Locate the cell with the specified text and output its (x, y) center coordinate. 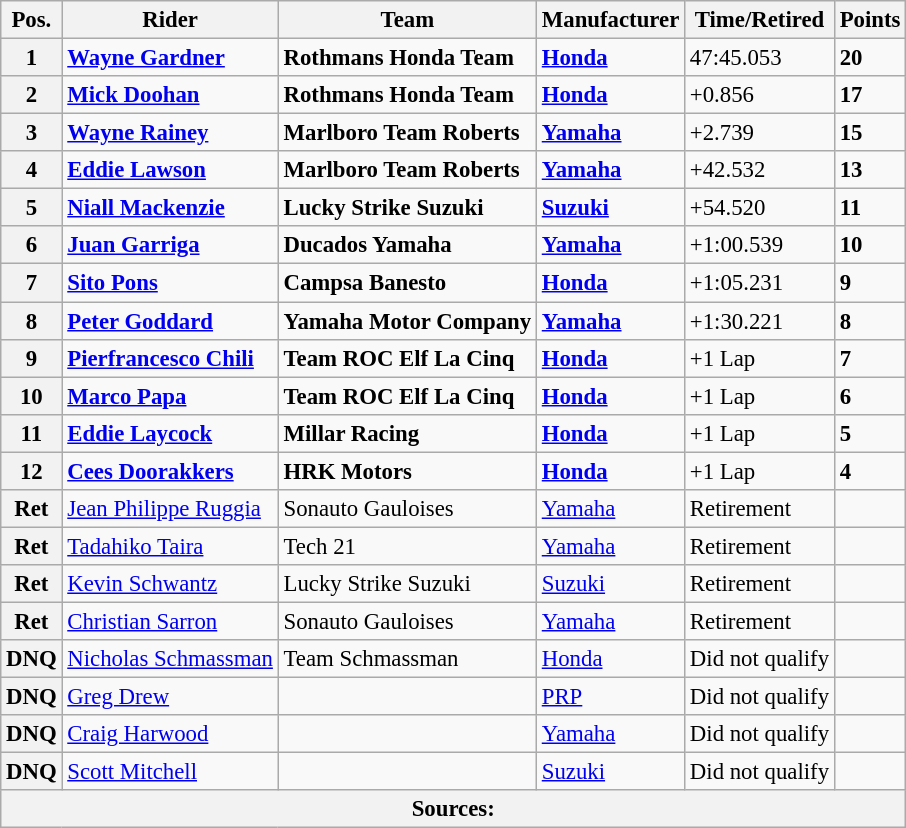
+1:30.221 (760, 321)
3 (32, 133)
Scott Mitchell (170, 772)
Team (407, 20)
Nicholas Schmassman (170, 659)
Manufacturer (610, 20)
Marco Papa (170, 396)
Juan Garriga (170, 245)
+2.739 (760, 133)
Points (870, 20)
+42.532 (760, 170)
Tadahiko Taira (170, 546)
Peter Goddard (170, 321)
Niall Mackenzie (170, 208)
Campsa Banesto (407, 283)
Sito Pons (170, 283)
Ducados Yamaha (407, 245)
Mick Doohan (170, 95)
2 (32, 95)
1 (32, 58)
Wayne Rainey (170, 133)
+0.856 (760, 95)
Pos. (32, 20)
Rider (170, 20)
Sources: (454, 809)
Eddie Lawson (170, 170)
PRP (610, 697)
17 (870, 95)
Pierfrancesco Chili (170, 358)
15 (870, 133)
47:45.053 (760, 58)
Millar Racing (407, 433)
Eddie Laycock (170, 433)
Craig Harwood (170, 734)
Tech 21 (407, 546)
HRK Motors (407, 471)
Jean Philippe Ruggia (170, 509)
Christian Sarron (170, 621)
Cees Doorakkers (170, 471)
+54.520 (760, 208)
Greg Drew (170, 697)
Yamaha Motor Company (407, 321)
+1:00.539 (760, 245)
20 (870, 58)
Team Schmassman (407, 659)
Kevin Schwantz (170, 584)
13 (870, 170)
Time/Retired (760, 20)
+1:05.231 (760, 283)
Wayne Gardner (170, 58)
12 (32, 471)
